Locate the cell with the specified text and output its (x, y) center coordinate. 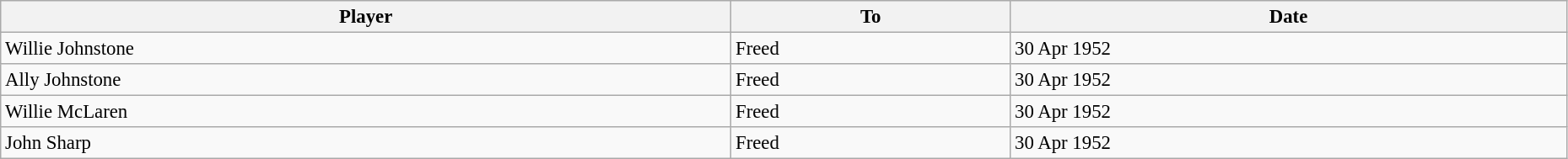
Player (366, 17)
John Sharp (366, 143)
Willie Johnstone (366, 49)
Ally Johnstone (366, 80)
Willie McLaren (366, 112)
Date (1289, 17)
To (870, 17)
